Provide the [X, Y] coordinate of the cell's center where the given text is located.  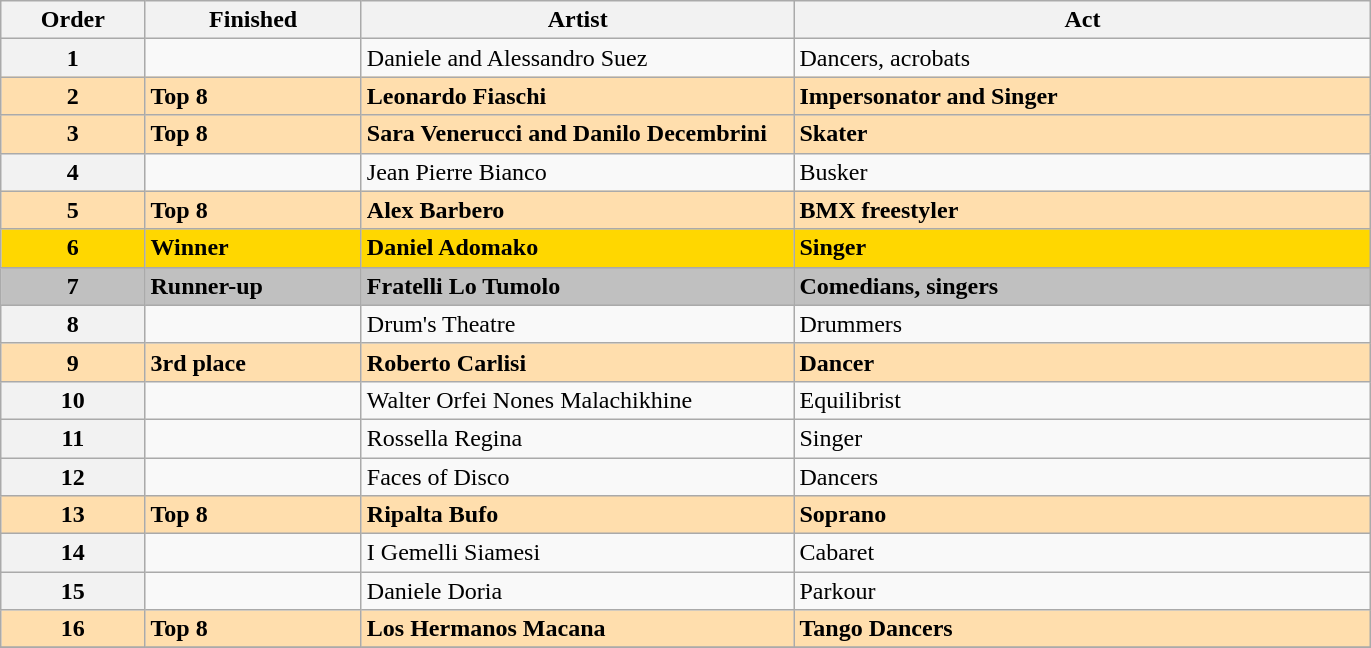
Jean Pierre Bianco [578, 172]
15 [73, 591]
Los Hermanos Macana [578, 629]
8 [73, 324]
Dancer [1082, 362]
Daniele Doria [578, 591]
10 [73, 400]
Tango Dancers [1082, 629]
Skater [1082, 134]
Alex Barbero [578, 210]
Order [73, 20]
Rossella Regina [578, 438]
3rd place [253, 362]
1 [73, 58]
Leonardo Fiaschi [578, 96]
Soprano [1082, 515]
Dancers, acrobats [1082, 58]
Drum's Theatre [578, 324]
7 [73, 286]
Comedians, singers [1082, 286]
2 [73, 96]
BMX freestyler [1082, 210]
Act [1082, 20]
13 [73, 515]
Daniele and Alessandro Suez [578, 58]
Sara Venerucci and Danilo Decembrini [578, 134]
11 [73, 438]
Impersonator and Singer [1082, 96]
4 [73, 172]
Artist [578, 20]
Walter Orfei Nones Malachikhine [578, 400]
Cabaret [1082, 553]
Ripalta Bufo [578, 515]
Busker [1082, 172]
I Gemelli Siamesi [578, 553]
6 [73, 248]
Fratelli Lo Tumolo [578, 286]
Drummers [1082, 324]
Faces of Disco [578, 477]
Winner [253, 248]
Daniel Adomako [578, 248]
Equilibrist [1082, 400]
Parkour [1082, 591]
Finished [253, 20]
3 [73, 134]
9 [73, 362]
Roberto Carlisi [578, 362]
Dancers [1082, 477]
Runner-up [253, 286]
12 [73, 477]
16 [73, 629]
14 [73, 553]
5 [73, 210]
